Pinpoint the cell where the given text exists, returning its [X, Y] midpoint coordinate. 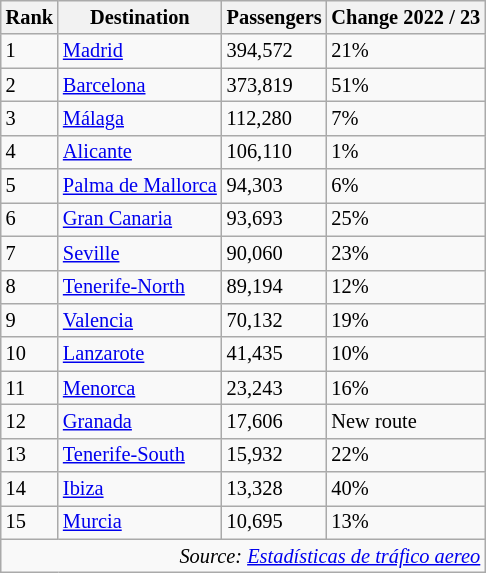
12% [406, 287]
13 [30, 455]
41,435 [274, 354]
Rank [30, 17]
16% [406, 388]
13% [406, 522]
9 [30, 320]
5 [30, 186]
14 [30, 489]
15,932 [274, 455]
Destination [140, 17]
51% [406, 85]
373,819 [274, 85]
10% [406, 354]
Lanzarote [140, 354]
8 [30, 287]
Seville [140, 253]
89,194 [274, 287]
Passengers [274, 17]
Gran Canaria [140, 219]
Tenerife-North [140, 287]
23,243 [274, 388]
10,695 [274, 522]
11 [30, 388]
Valencia [140, 320]
19% [406, 320]
1% [406, 152]
1 [30, 51]
17,606 [274, 421]
Menorca [140, 388]
Alicante [140, 152]
15 [30, 522]
Murcia [140, 522]
10 [30, 354]
Granada [140, 421]
Change 2022 / 23 [406, 17]
40% [406, 489]
Source: Estadísticas de tráfico aereo [243, 556]
106,110 [274, 152]
Málaga [140, 118]
4 [30, 152]
22% [406, 455]
90,060 [274, 253]
25% [406, 219]
Palma de Mallorca [140, 186]
7 [30, 253]
New route [406, 421]
23% [406, 253]
93,693 [274, 219]
6 [30, 219]
6% [406, 186]
112,280 [274, 118]
21% [406, 51]
394,572 [274, 51]
2 [30, 85]
Barcelona [140, 85]
Tenerife-South [140, 455]
7% [406, 118]
3 [30, 118]
12 [30, 421]
94,303 [274, 186]
70,132 [274, 320]
Ibiza [140, 489]
Madrid [140, 51]
13,328 [274, 489]
